Identify which cell holds the provided text, then report its (X, Y) central coordinate. 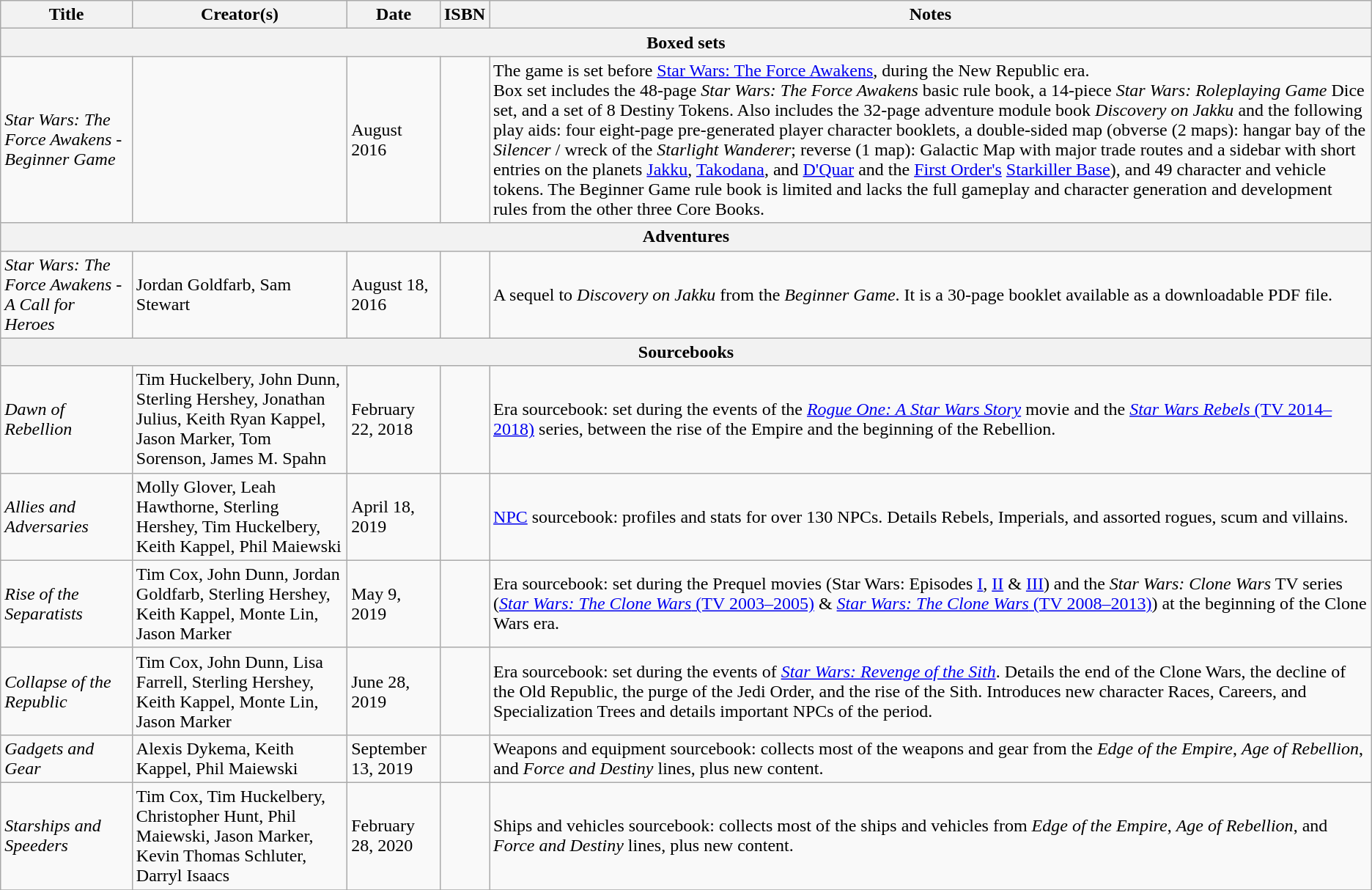
Rise of the Separatists (67, 604)
Star Wars: The Force Awakens - Beginner Game (67, 139)
Sourcebooks (686, 352)
February 22, 2018 (394, 419)
Tim Cox, John Dunn, Jordan Goldfarb, Sterling Hershey, Keith Kappel, Monte Lin, Jason Marker (239, 604)
Collapse of the Republic (67, 691)
Tim Huckelbery, John Dunn, Sterling Hershey, Jonathan Julius, Keith Ryan Kappel, Jason Marker, Tom Sorenson, James M. Spahn (239, 419)
Title (67, 15)
Starships and Speeders (67, 836)
Boxed sets (686, 43)
August 18, 2016 (394, 295)
Jordan Goldfarb, Sam Stewart (239, 295)
Notes (931, 15)
Tim Cox, Tim Huckelbery, Christopher Hunt, Phil Maiewski, Jason Marker, Kevin Thomas Schluter, Darryl Isaacs (239, 836)
April 18, 2019 (394, 516)
Tim Cox, John Dunn, Lisa Farrell, Sterling Hershey, Keith Kappel, Monte Lin, Jason Marker (239, 691)
June 28, 2019 (394, 691)
Gadgets and Gear (67, 758)
Alexis Dykema, Keith Kappel, Phil Maiewski (239, 758)
Dawn of Rebellion (67, 419)
May 9, 2019 (394, 604)
February 28, 2020 (394, 836)
Adventures (686, 237)
Creator(s) (239, 15)
ISBN (465, 15)
Molly Glover, Leah Hawthorne, Sterling Hershey, Tim Huckelbery, Keith Kappel, Phil Maiewski (239, 516)
Date (394, 15)
NPC sourcebook: profiles and stats for over 130 NPCs. Details Rebels, Imperials, and assorted rogues, scum and villains. (931, 516)
Allies and Adversaries (67, 516)
August 2016 (394, 139)
A sequel to Discovery on Jakku from the Beginner Game. It is a 30-page booklet available as a downloadable PDF file. (931, 295)
Star Wars: The Force Awakens - A Call for Heroes (67, 295)
September 13, 2019 (394, 758)
